Provide the [X, Y] coordinate of the cell's center where the given text is located.  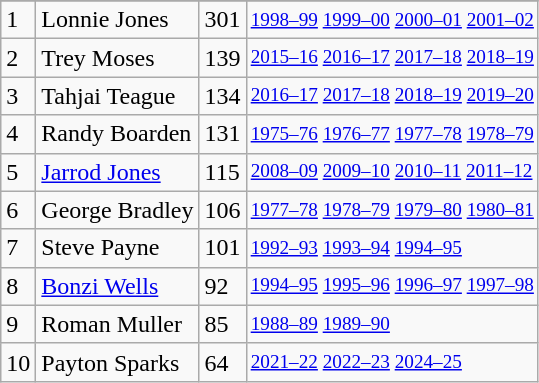
131 [222, 134]
1975–76 1976–77 1977–78 1978–79 [392, 134]
134 [222, 96]
115 [222, 172]
2021–22 2022–23 2024–25 [392, 362]
85 [222, 324]
139 [222, 58]
2008–09 2009–10 2010–11 2011–12 [392, 172]
2 [18, 58]
3 [18, 96]
Bonzi Wells [118, 286]
Steve Payne [118, 248]
1 [18, 20]
Trey Moses [118, 58]
1992–93 1993–94 1994–95 [392, 248]
Jarrod Jones [118, 172]
101 [222, 248]
10 [18, 362]
64 [222, 362]
1998–99 1999–00 2000–01 2001–02 [392, 20]
8 [18, 286]
Lonnie Jones [118, 20]
4 [18, 134]
2015–16 2016–17 2017–18 2018–19 [392, 58]
7 [18, 248]
Roman Muller [118, 324]
301 [222, 20]
Tahjai Teague [118, 96]
92 [222, 286]
5 [18, 172]
6 [18, 210]
Randy Boarden [118, 134]
Payton Sparks [118, 362]
1988–89 1989–90 [392, 324]
George Bradley [118, 210]
2016–17 2017–18 2018–19 2019–20 [392, 96]
106 [222, 210]
9 [18, 324]
1994–95 1995–96 1996–97 1997–98 [392, 286]
1977–78 1978–79 1979–80 1980–81 [392, 210]
